Identify which cell holds the provided text, then report its [x, y] central coordinate. 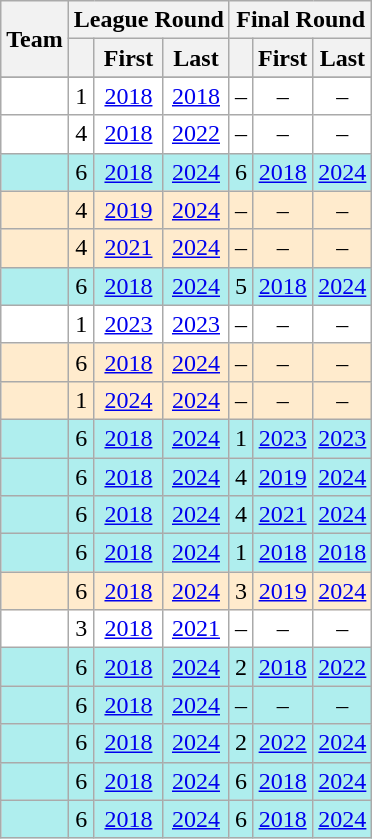
Final Round [300, 20]
5 [240, 286]
Team [35, 39]
League Round [148, 20]
